Identify which cell holds the provided text, then report its [x, y] central coordinate. 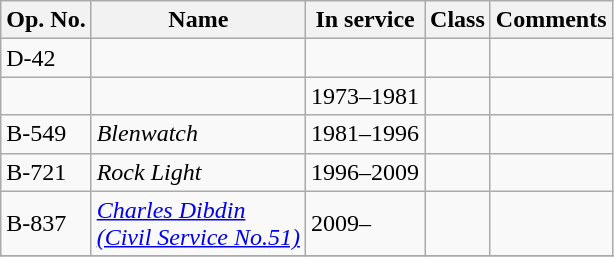
Rock Light [198, 172]
Charles Dibdin(Civil Service No.51) [198, 224]
1996–2009 [366, 172]
Name [198, 20]
1973–1981 [366, 96]
B-549 [46, 134]
Class [458, 20]
B-721 [46, 172]
In service [366, 20]
Blenwatch [198, 134]
2009– [366, 224]
D-42 [46, 58]
1981–1996 [366, 134]
Op. No. [46, 20]
B-837 [46, 224]
Comments [551, 20]
